Return [x, y] of the center of cell containing provided text 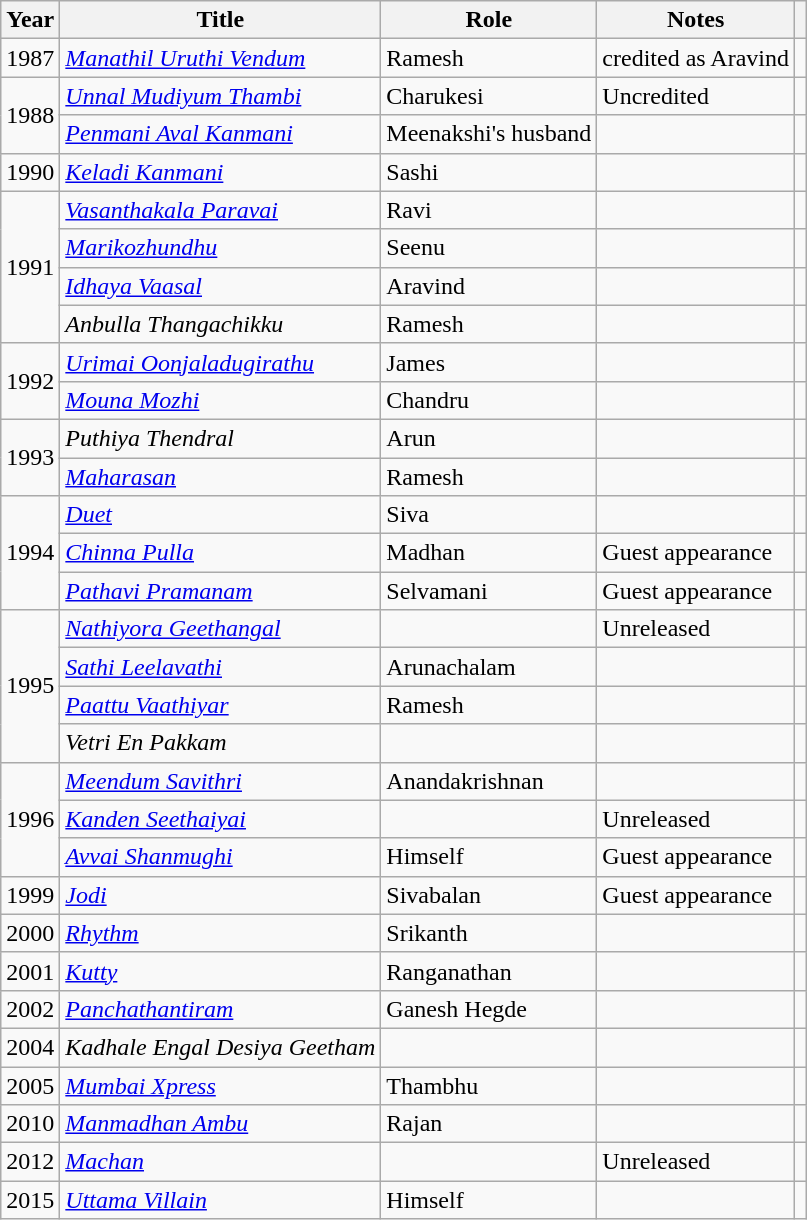
Charukesi [489, 96]
Thambhu [489, 1085]
Ravi [489, 210]
Ganesh Hegde [489, 1009]
1995 [30, 686]
1988 [30, 115]
2012 [30, 1162]
Meendum Savithri [220, 781]
1991 [30, 267]
Srikanth [489, 933]
1999 [30, 895]
1996 [30, 819]
2002 [30, 1009]
Keladi Kanmani [220, 172]
Sathi Leelavathi [220, 667]
1992 [30, 381]
Notes [696, 20]
Manmadhan Ambu [220, 1124]
Madhan [489, 553]
Anbulla Thangachikku [220, 324]
Kutty [220, 971]
Year [30, 20]
Marikozhundhu [220, 248]
Avvai Shanmughi [220, 857]
1993 [30, 457]
Paattu Vaathiyar [220, 705]
Puthiya Thendral [220, 438]
Vetri En Pakkam [220, 743]
Pathavi Pramanam [220, 591]
Penmani Aval Kanmani [220, 134]
Uttama Villain [220, 1200]
Manathil Uruthi Vendum [220, 58]
1994 [30, 553]
Selvamani [489, 591]
Vasanthakala Paravai [220, 210]
Maharasan [220, 477]
Machan [220, 1162]
Kanden Seethaiyai [220, 819]
Sivabalan [489, 895]
Urimai Oonjaladugirathu [220, 362]
Unnal Mudiyum Thambi [220, 96]
Ranganathan [489, 971]
Mumbai Xpress [220, 1085]
1990 [30, 172]
2000 [30, 933]
2001 [30, 971]
Role [489, 20]
Kadhale Engal Desiya Geetham [220, 1047]
Jodi [220, 895]
James [489, 362]
Duet [220, 515]
Uncredited [696, 96]
2010 [30, 1124]
Meenakshi's husband [489, 134]
Rhythm [220, 933]
Sashi [489, 172]
1987 [30, 58]
Nathiyora Geethangal [220, 629]
Anandakrishnan [489, 781]
Siva [489, 515]
Idhaya Vaasal [220, 286]
Arun [489, 438]
Seenu [489, 248]
Rajan [489, 1124]
credited as Aravind [696, 58]
Arunachalam [489, 667]
Panchathantiram [220, 1009]
Chinna Pulla [220, 553]
Mouna Mozhi [220, 400]
Title [220, 20]
2004 [30, 1047]
Aravind [489, 286]
Chandru [489, 400]
2005 [30, 1085]
2015 [30, 1200]
